Pinpoint the cell where the given text exists, returning its (X, Y) midpoint coordinate. 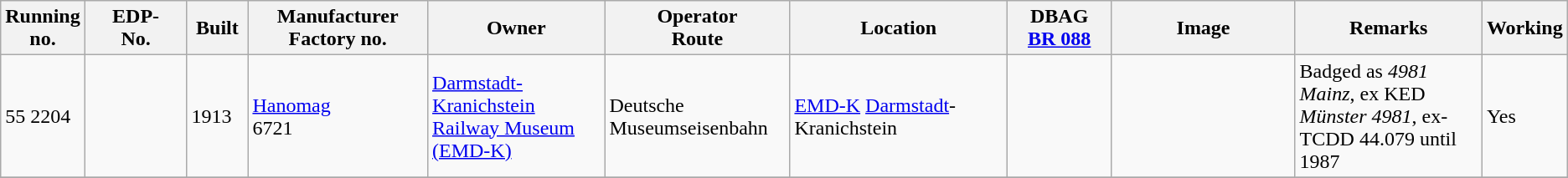
Badged as 4981 Mainz, ex KED Münster 4981, ex-TCDD 44.079 until 1987 (1389, 116)
Working (1524, 28)
Owner (516, 28)
Deutsche Museumseisenbahn (697, 116)
Location (899, 28)
OperatorRoute (697, 28)
EDP-No. (136, 28)
DBAGBR 088 (1059, 28)
Yes (1524, 116)
55 2204 (43, 116)
Remarks (1389, 28)
Built (218, 28)
1913 (218, 116)
EMD-K Darmstadt-Kranichstein (899, 116)
Image (1203, 28)
Runningno. (43, 28)
ManufacturerFactory no. (338, 28)
Darmstadt-Kranichstein Railway Museum (EMD-K) (516, 116)
Hanomag6721 (338, 116)
